Provide the (X, Y) coordinate of the cell's center where the given text is located.  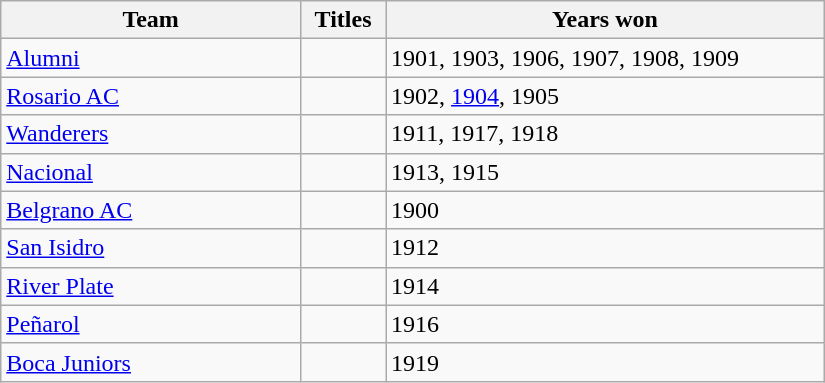
Boca Juniors (151, 362)
1911, 1917, 1918 (606, 134)
Years won (606, 20)
Belgrano AC (151, 210)
1913, 1915 (606, 172)
Titles (344, 20)
Team (151, 20)
River Plate (151, 286)
1916 (606, 324)
1900 (606, 210)
1912 (606, 248)
Alumni (151, 58)
1919 (606, 362)
Peñarol (151, 324)
San Isidro (151, 248)
1902, 1904, 1905 (606, 96)
1914 (606, 286)
1901, 1903, 1906, 1907, 1908, 1909 (606, 58)
Wanderers (151, 134)
Rosario AC (151, 96)
Nacional (151, 172)
